Identify which cell holds the provided text, then report its (X, Y) central coordinate. 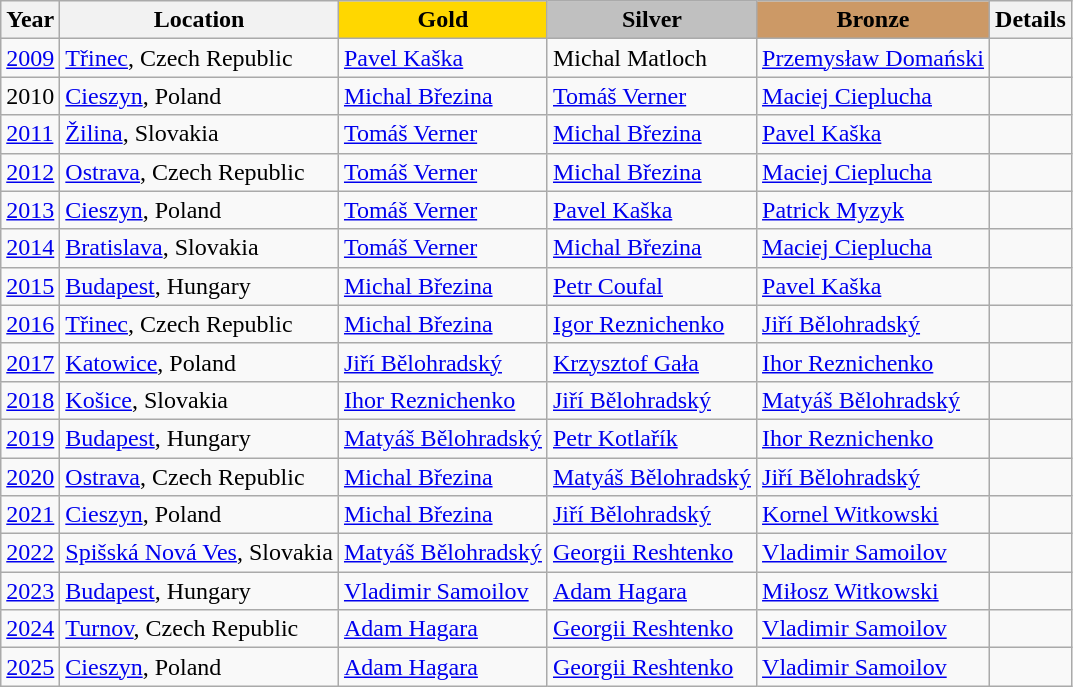
2021 (30, 515)
Gold (442, 20)
Krzysztof Gała (652, 362)
2018 (30, 400)
Turnov, Czech Republic (200, 629)
2020 (30, 477)
2024 (30, 629)
Details (1031, 20)
2011 (30, 134)
Location (200, 20)
2014 (30, 248)
2013 (30, 210)
Michal Matloch (652, 58)
Patrick Myzyk (874, 210)
2009 (30, 58)
Petr Kotlařík (652, 438)
Spišská Nová Ves, Slovakia (200, 553)
Przemysław Domański (874, 58)
Igor Reznichenko (652, 324)
2015 (30, 286)
Petr Coufal (652, 286)
2023 (30, 591)
2019 (30, 438)
Silver (652, 20)
2016 (30, 324)
Katowice, Poland (200, 362)
2010 (30, 96)
Year (30, 20)
Kornel Witkowski (874, 515)
2022 (30, 553)
Košice, Slovakia (200, 400)
Žilina, Slovakia (200, 134)
Bratislava, Slovakia (200, 248)
2012 (30, 172)
2025 (30, 667)
Bronze (874, 20)
Miłosz Witkowski (874, 591)
2017 (30, 362)
